Determine the (X, Y) coordinate at the center of the cell enclosing the given text.  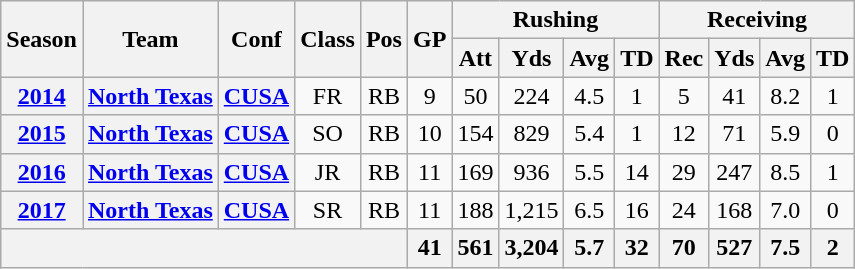
829 (532, 134)
Rec (684, 58)
168 (734, 210)
Conf (256, 39)
Season (42, 39)
9 (429, 96)
188 (476, 210)
71 (734, 134)
SO (328, 134)
50 (476, 96)
3,204 (532, 248)
169 (476, 172)
Receiving (757, 20)
16 (637, 210)
JR (328, 172)
224 (532, 96)
29 (684, 172)
Team (150, 39)
14 (637, 172)
247 (734, 172)
154 (476, 134)
Class (328, 39)
936 (532, 172)
SR (328, 210)
Rushing (556, 20)
7.0 (786, 210)
5.4 (590, 134)
5.7 (590, 248)
8.2 (786, 96)
7.5 (786, 248)
Att (476, 58)
1,215 (532, 210)
4.5 (590, 96)
2015 (42, 134)
8.5 (786, 172)
Pos (384, 39)
10 (429, 134)
527 (734, 248)
32 (637, 248)
5.5 (590, 172)
561 (476, 248)
2017 (42, 210)
6.5 (590, 210)
5.9 (786, 134)
12 (684, 134)
24 (684, 210)
2014 (42, 96)
2 (832, 248)
GP (429, 39)
70 (684, 248)
FR (328, 96)
5 (684, 96)
2016 (42, 172)
